Identify which cell holds the provided text, then report its [x, y] central coordinate. 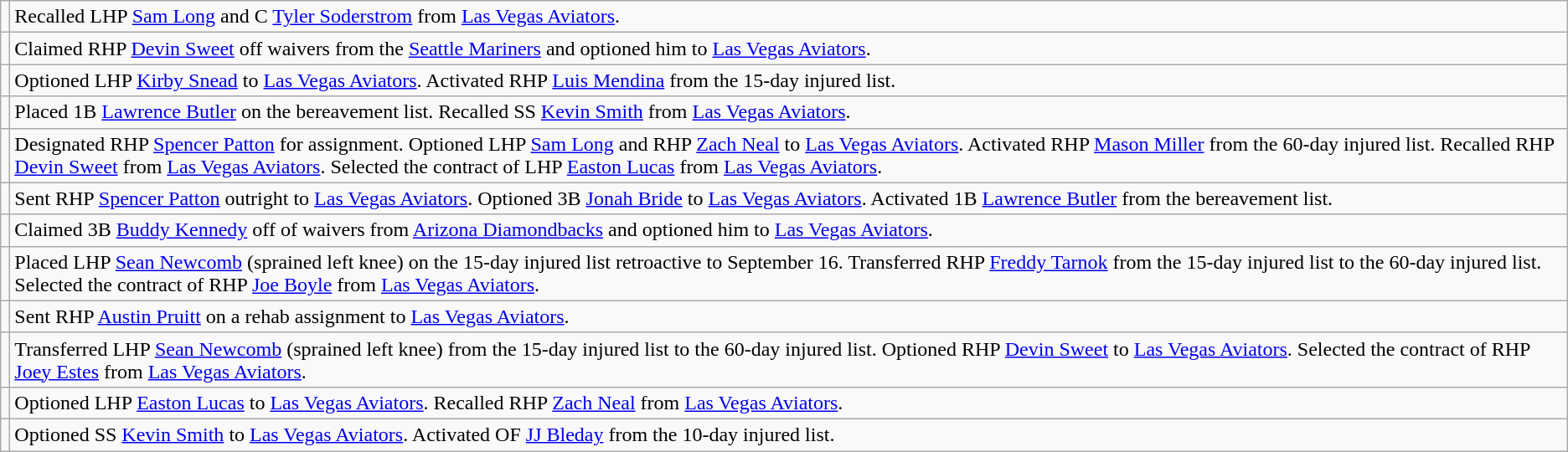
Placed 1B Lawrence Butler on the bereavement list. Recalled SS Kevin Smith from Las Vegas Aviators. [789, 112]
Optioned LHP Kirby Snead to Las Vegas Aviators. Activated RHP Luis Mendina from the 15-day injured list. [789, 80]
Sent RHP Austin Pruitt on a rehab assignment to Las Vegas Aviators. [789, 316]
Claimed RHP Devin Sweet off waivers from the Seattle Mariners and optioned him to Las Vegas Aviators. [789, 49]
Recalled LHP Sam Long and C Tyler Soderstrom from Las Vegas Aviators. [789, 17]
Optioned LHP Easton Lucas to Las Vegas Aviators. Recalled RHP Zach Neal from Las Vegas Aviators. [789, 403]
Optioned SS Kevin Smith to Las Vegas Aviators. Activated OF JJ Bleday from the 10-day injured list. [789, 434]
Claimed 3B Buddy Kennedy off of waivers from Arizona Diamondbacks and optioned him to Las Vegas Aviators. [789, 230]
